Scan for the cell matching the given text and deliver its (x, y) coordinate at center. 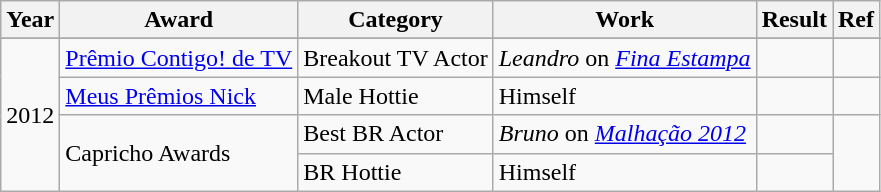
Ref (856, 20)
Meus Prêmios Nick (179, 96)
Category (396, 20)
Capricho Awards (179, 153)
Best BR Actor (396, 134)
Bruno on Malhação 2012 (624, 134)
BR Hottie (396, 172)
Award (179, 20)
Result (794, 20)
Leandro on Fina Estampa (624, 58)
2012 (30, 115)
Year (30, 20)
Breakout TV Actor (396, 58)
Male Hottie (396, 96)
Work (624, 20)
Prêmio Contigo! de TV (179, 58)
